Find where the given text appears and provide that cell's center as [X, Y] coordinate. 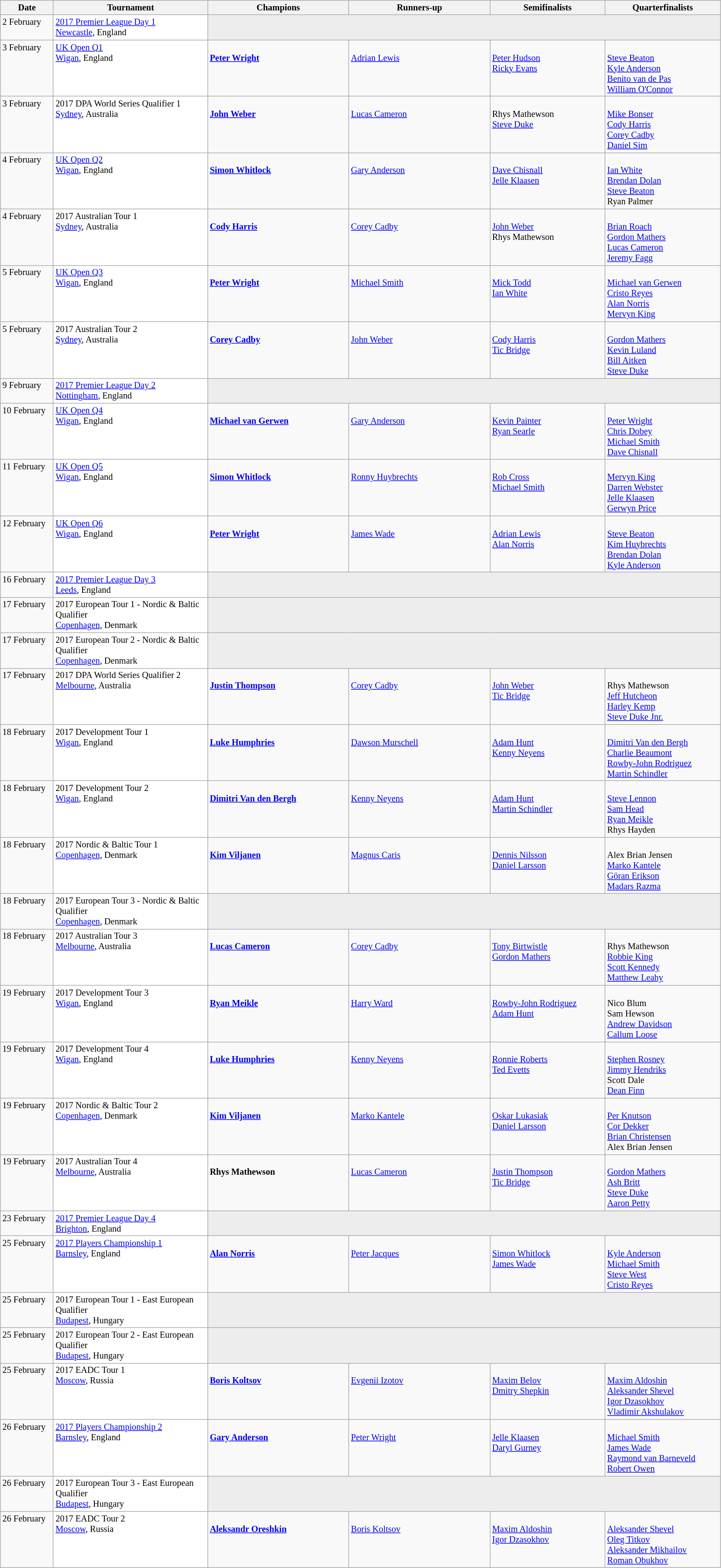
UK Open Q6Wigan, England [130, 544]
Dennis Nilsson Daniel Larsson [548, 865]
9 February [27, 391]
Mervyn King Darren Webster Jelle Klaasen Gerwyn Price [663, 488]
Justin Thompson Tic Bridge [548, 1183]
Dimitri Van den Bergh [278, 809]
Rowby-John Rodriguez Adam Hunt [548, 1013]
Marko Kantele [419, 1126]
2017 Nordic & Baltic Tour 1Copenhagen, Denmark [130, 865]
Maxim Belov Dmitry Shepkin [548, 1391]
UK Open Q2Wigan, England [130, 181]
10 February [27, 431]
Cody Harris [278, 237]
Dimitri Van den Bergh Charlie Beaumont Rowby-John Rodriguez Martin Schindler [663, 753]
Gordon Mathers Kevin Luland Bill Aitken Steve Duke [663, 350]
Kevin Painter Ryan Searle [548, 431]
Ryan Meikle [278, 1013]
Adam Hunt Martin Schindler [548, 809]
Rhys Mathewson Steve Duke [548, 124]
Mike Bonser Cody Harris Corey Cadby Daniel Sim [663, 124]
16 February [27, 585]
2017 Development Tour 3Wigan, England [130, 1013]
2017 DPA World Series Qualifier 1Sydney, Australia [130, 124]
2017 Players Championship 2Barnsley, England [130, 1448]
12 February [27, 544]
Mick Todd Ian White [548, 293]
Evgenii Izotov [419, 1391]
Alex Brian Jensen Marko Kantele Göran Erikson Madars Razma [663, 865]
Maxim Aldoshin Aleksander Shevel Igor Dzasokhov Vladimir Akshulakov [663, 1391]
Stephen Rosney Jimmy Hendriks Scott Dale Dean Finn [663, 1070]
2017 Australian Tour 3Melbourne, Australia [130, 957]
Maxim Aldoshin Igor Dzasokhov [548, 1539]
Harry Ward [419, 1013]
Cody Harris Tic Bridge [548, 350]
2017 Development Tour 1Wigan, England [130, 753]
Aleksandr Oreshkin [278, 1539]
Rob Cross Michael Smith [548, 488]
Ronnie Roberts Ted Evetts [548, 1070]
Quarterfinalists [663, 7]
Michael van Gerwen Cristo Reyes Alan Norris Mervyn King [663, 293]
2017 EADC Tour 2Moscow, Russia [130, 1539]
Tournament [130, 7]
UK Open Q1Wigan, England [130, 68]
Tony Birtwistle Gordon Mathers [548, 957]
23 February [27, 1223]
2017 European Tour 3 - Nordic & Baltic Qualifier Copenhagen, Denmark [130, 911]
Peter Jacques [419, 1264]
Steve Lennon Sam Head Ryan Meikle Rhys Hayden [663, 809]
2017 DPA World Series Qualifier 2Melbourne, Australia [130, 696]
Peter Hudson Ricky Evans [548, 68]
Per Knutson Cor Dekker Brian Christensen Alex Brian Jensen [663, 1126]
Adrian Lewis Alan Norris [548, 544]
Jelle Klaasen Daryl Gurney [548, 1448]
Alan Norris [278, 1264]
John Weber Tic Bridge [548, 696]
Oskar Lukasiak Daniel Larsson [548, 1126]
2017 European Tour 1 - Nordic & Baltic Qualifier Copenhagen, Denmark [130, 615]
Ronny Huybrechts [419, 488]
John Weber Rhys Mathewson [548, 237]
2017 Players Championship 1Barnsley, England [130, 1264]
James Wade [419, 544]
2017 Premier League Day 1 Newcastle, England [130, 27]
Champions [278, 7]
2017 European Tour 1 - East European Qualifier Budapest, Hungary [130, 1310]
Magnus Caris [419, 865]
Adrian Lewis [419, 68]
Simon Whitlock James Wade [548, 1264]
Rhys Mathewson Robbie King Scott Kennedy Matthew Leahy [663, 957]
Brian Roach Gordon Mathers Lucas Cameron Jeremy Fagg [663, 237]
Aleksander Shevel Oleg Titkov Aleksander Mikhailov Roman Obukhov [663, 1539]
Rhys Mathewson [278, 1183]
2017 European Tour 3 - East European Qualifier Budapest, Hungary [130, 1494]
UK Open Q4Wigan, England [130, 431]
UK Open Q5Wigan, England [130, 488]
Nico Blum Sam Hewson Andrew Davidson Callum Loose [663, 1013]
Gordon Mathers Ash Britt Steve Duke Aaron Petty [663, 1183]
Rhys Mathewson Jeff Hutcheon Harley Kemp Steve Duke Jnr. [663, 696]
Runners-up [419, 7]
2017 Australian Tour 1Sydney, Australia [130, 237]
2017 Premier League Day 3 Leeds, England [130, 585]
Ian White Brendan Dolan Steve Beaton Ryan Palmer [663, 181]
Michael van Gerwen [278, 431]
2017 Nordic & Baltic Tour 2Copenhagen, Denmark [130, 1126]
Kyle Anderson Michael Smith Steve West Cristo Reyes [663, 1264]
Steve Beaton Kyle Anderson Benito van de Pas William O'Connor [663, 68]
2017 EADC Tour 1Moscow, Russia [130, 1391]
Peter Wright Chris Dobey Michael Smith Dave Chisnall [663, 431]
2017 European Tour 2 - Nordic & Baltic Qualifier Copenhagen, Denmark [130, 651]
Semifinalists [548, 7]
2017 Australian Tour 2Sydney, Australia [130, 350]
2017 Australian Tour 4Melbourne, Australia [130, 1183]
2017 Development Tour 2Wigan, England [130, 809]
Dave Chisnall Jelle Klaasen [548, 181]
Michael Smith [419, 293]
UK Open Q3Wigan, England [130, 293]
Justin Thompson [278, 696]
Adam Hunt Kenny Neyens [548, 753]
Date [27, 7]
Dawson Murschell [419, 753]
2017 Development Tour 4Wigan, England [130, 1070]
Michael Smith James Wade Raymond van Barneveld Robert Owen [663, 1448]
11 February [27, 488]
2017 European Tour 2 - East European Qualifier Budapest, Hungary [130, 1345]
2017 Premier League Day 2 Nottingham, England [130, 391]
2017 Premier League Day 4 Brighton, England [130, 1223]
2 February [27, 27]
Steve Beaton Kim Huybrechts Brendan Dolan Kyle Anderson [663, 544]
